Locate the cell with the specified text and output its (X, Y) center coordinate. 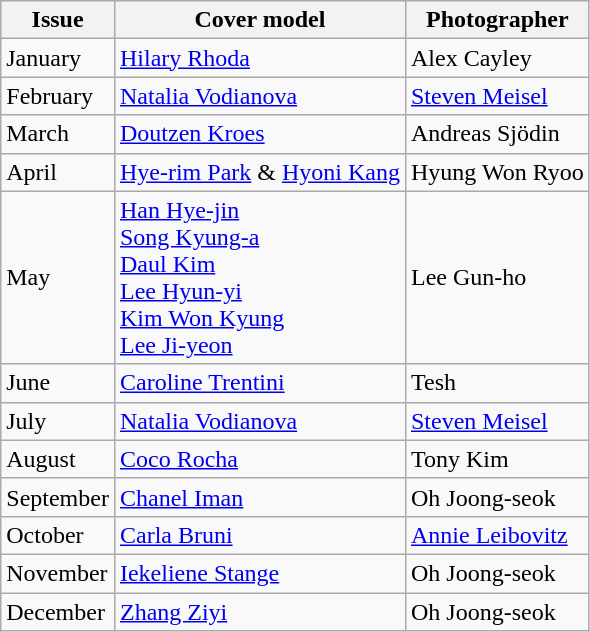
Doutzen Kroes (260, 134)
July (58, 421)
September (58, 497)
Hilary Rhoda (260, 58)
Andreas Sjödin (497, 134)
October (58, 535)
Coco Rocha (260, 459)
Chanel Iman (260, 497)
Caroline Trentini (260, 383)
Tony Kim (497, 459)
Cover model (260, 20)
March (58, 134)
January (58, 58)
Zhang Ziyi (260, 611)
Alex Cayley (497, 58)
Annie Leibovitz (497, 535)
Hye-rim Park & Hyoni Kang (260, 172)
May (58, 278)
Issue (58, 20)
Photographer (497, 20)
Hyung Won Ryoo (497, 172)
February (58, 96)
April (58, 172)
June (58, 383)
December (58, 611)
Carla Bruni (260, 535)
Lee Gun-ho (497, 278)
Iekeliene Stange (260, 573)
November (58, 573)
Han Hye-jinSong Kyung-aDaul KimLee Hyun-yi Kim Won KyungLee Ji-yeon (260, 278)
August (58, 459)
Tesh (497, 383)
